Identify which cell holds the provided text, then report its [x, y] central coordinate. 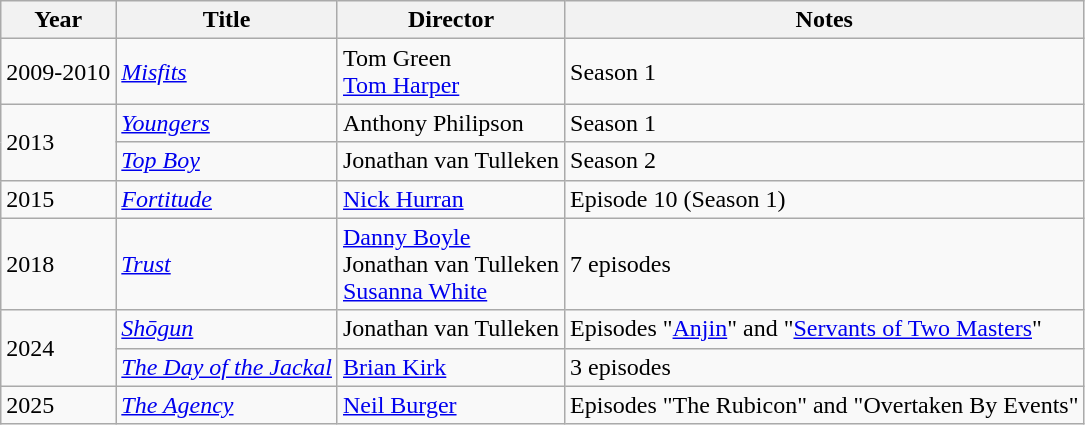
The Agency [227, 405]
Episode 10 (Season 1) [824, 199]
2015 [58, 199]
Shōgun [227, 329]
Top Boy [227, 161]
2025 [58, 405]
Youngers [227, 123]
Director [450, 20]
Tom GreenTom Harper [450, 72]
Notes [824, 20]
3 episodes [824, 367]
2024 [58, 348]
Danny BoyleJonathan van TullekenSusanna White [450, 264]
Misfits [227, 72]
Neil Burger [450, 405]
Trust [227, 264]
2018 [58, 264]
The Day of the Jackal [227, 367]
2009-2010 [58, 72]
2013 [58, 142]
Title [227, 20]
Year [58, 20]
Episodes "Anjin" and "Servants of Two Masters" [824, 329]
Episodes "The Rubicon" and "Overtaken By Events" [824, 405]
Anthony Philipson [450, 123]
Season 2 [824, 161]
Nick Hurran [450, 199]
7 episodes [824, 264]
Fortitude [227, 199]
Brian Kirk [450, 367]
